Return the (X, Y) coordinate for the center point of the cell that contains the specified text.  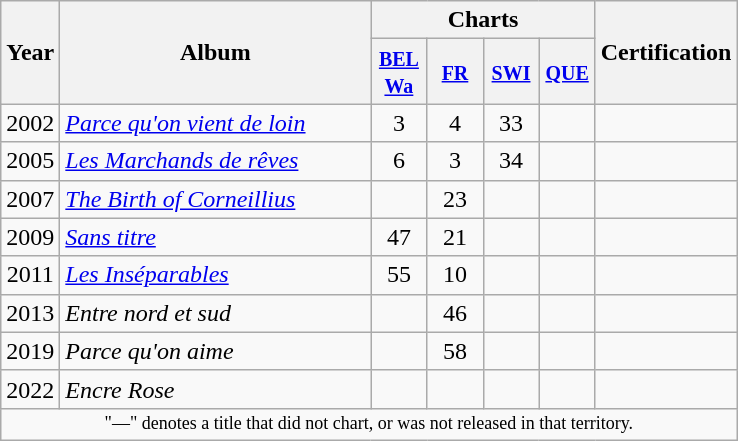
Album (216, 52)
58 (455, 351)
10 (455, 275)
55 (399, 275)
Les Marchands de rêves (216, 161)
34 (511, 161)
Encre Rose (216, 389)
2007 (30, 199)
Charts (483, 20)
2005 (30, 161)
Year (30, 52)
47 (399, 237)
Certification (666, 52)
4 (455, 123)
46 (455, 313)
Les Inséparables (216, 275)
Entre nord et sud (216, 313)
23 (455, 199)
BEL Wa (399, 72)
Sans titre (216, 237)
Parce qu'on aime (216, 351)
Parce qu'on vient de loin (216, 123)
33 (511, 123)
FR (455, 72)
2019 (30, 351)
The Birth of Corneillius (216, 199)
2013 (30, 313)
2009 (30, 237)
21 (455, 237)
2011 (30, 275)
2022 (30, 389)
"—" denotes a title that did not chart, or was not released in that territory. (369, 424)
QUE (567, 72)
6 (399, 161)
2002 (30, 123)
SWI (511, 72)
